Locate the cell with the specified text and output its [X, Y] center coordinate. 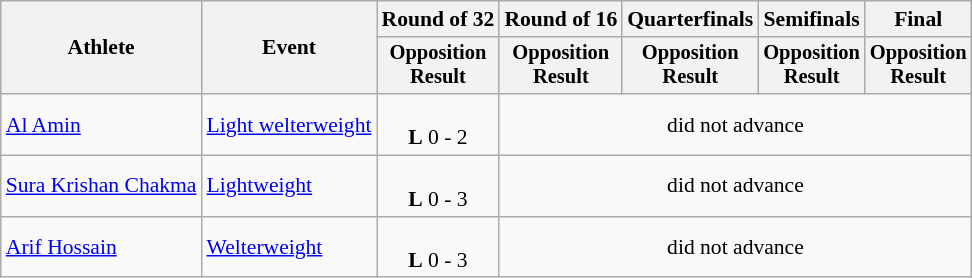
Sura Krishan Chakma [102, 186]
Lightweight [290, 186]
Al Amin [102, 124]
Arif Hossain [102, 248]
Light welterweight [290, 124]
L 0 - 2 [438, 124]
Event [290, 48]
Semifinals [812, 19]
Round of 32 [438, 19]
Final [918, 19]
Athlete [102, 48]
Quarterfinals [690, 19]
Round of 16 [560, 19]
Welterweight [290, 248]
